From the cell containing the given text, extract its center point as (x, y) coordinate. 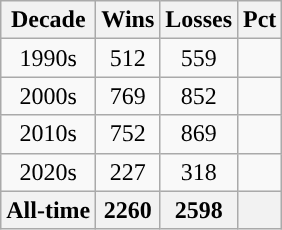
2000s (48, 96)
852 (199, 96)
All-time (48, 210)
1990s (48, 58)
Decade (48, 20)
227 (128, 172)
869 (199, 134)
752 (128, 134)
Pct (260, 20)
318 (199, 172)
2260 (128, 210)
Losses (199, 20)
769 (128, 96)
559 (199, 58)
2598 (199, 210)
2010s (48, 134)
512 (128, 58)
2020s (48, 172)
Wins (128, 20)
